Identify which cell holds the provided text, then report its (X, Y) central coordinate. 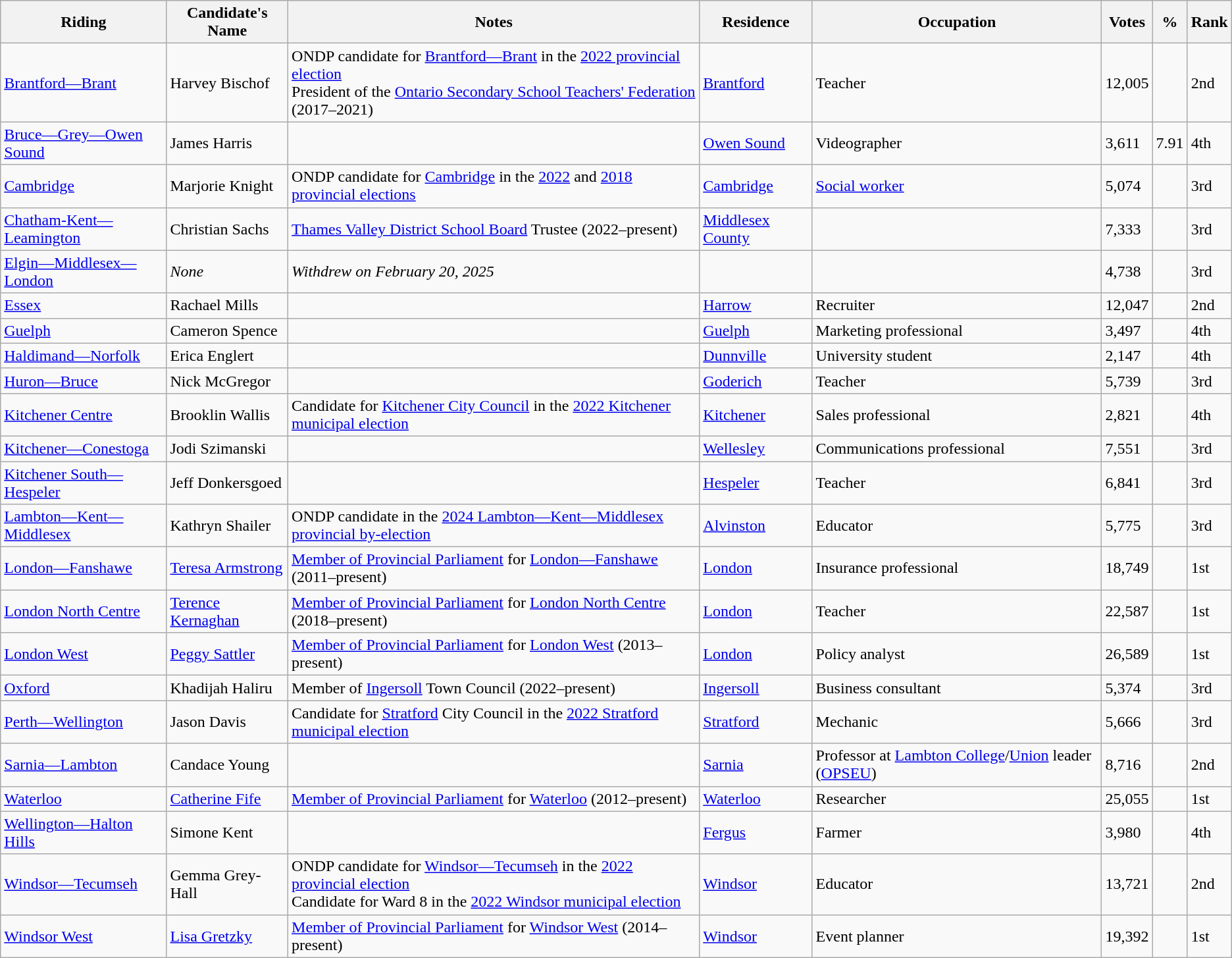
Perth—Wellington (84, 722)
London North Centre (84, 611)
ONDP candidate for Cambridge in the 2022 and 2018 provincial elections (494, 186)
Policy analyst (957, 654)
Kitchener Centre (84, 415)
Votes (1127, 22)
Rachael Mills (228, 306)
Khadijah Haliru (228, 688)
Kitchener South—Hespeler (84, 482)
12,005 (1127, 83)
3,497 (1127, 331)
Goderich (756, 381)
Middlesex County (756, 229)
Candidate for Kitchener City Council in the 2022 Kitchener municipal election (494, 415)
13,721 (1127, 884)
Erica Englert (228, 356)
Marketing professional (957, 331)
3,611 (1127, 144)
Sarnia (756, 765)
ONDP candidate for Brantford—Brant in the 2022 provincial election President of the Ontario Secondary School Teachers' Federation (2017–2021) (494, 83)
Social worker (957, 186)
Candidate's Name (228, 22)
Windsor West (84, 936)
5,666 (1127, 722)
ONDP candidate in the 2024 Lambton—Kent—Middlesex provincial by-election (494, 525)
5,074 (1127, 186)
2,147 (1127, 356)
Wellesley (756, 448)
Kitchener (756, 415)
Sarnia—Lambton (84, 765)
Fergus (756, 832)
Brantford (756, 83)
Communications professional (957, 448)
Huron—Bruce (84, 381)
Ingersoll (756, 688)
Terence Kernaghan (228, 611)
Marjorie Knight (228, 186)
Dunnville (756, 356)
Rank (1210, 22)
Christian Sachs (228, 229)
4,738 (1127, 271)
Notes (494, 22)
Harvey Bischof (228, 83)
Sales professional (957, 415)
Elgin—Middlesex—London (84, 271)
Business consultant (957, 688)
Windsor—Tecumseh (84, 884)
5,739 (1127, 381)
Member of Provincial Parliament for Waterloo (2012–present) (494, 799)
Chatham-Kent—Leamington (84, 229)
Brooklin Wallis (228, 415)
Kitchener—Conestoga (84, 448)
Jodi Szimanski (228, 448)
Farmer (957, 832)
Stratford (756, 722)
26,589 (1127, 654)
Candace Young (228, 765)
Haldimand—Norfolk (84, 356)
Oxford (84, 688)
Riding (84, 22)
25,055 (1127, 799)
Catherine Fife (228, 799)
Researcher (957, 799)
ONDP candidate for Windsor—Tecumseh in the 2022 provincial election Candidate for Ward 8 in the 2022 Windsor municipal election (494, 884)
Wellington—Halton Hills (84, 832)
University student (957, 356)
Candidate for Stratford City Council in the 2022 Stratford municipal election (494, 722)
5,374 (1127, 688)
Harrow (756, 306)
Member of Provincial Parliament for London—Fanshawe (2011–present) (494, 569)
Simone Kent (228, 832)
18,749 (1127, 569)
Thames Valley District School Board Trustee (2022–present) (494, 229)
Member of Provincial Parliament for London North Centre (2018–present) (494, 611)
Member of Provincial Parliament for London West (2013–present) (494, 654)
Jeff Donkersgoed (228, 482)
5,775 (1127, 525)
London West (84, 654)
Mechanic (957, 722)
None (228, 271)
Member of Provincial Parliament for Windsor West (2014–present) (494, 936)
19,392 (1127, 936)
Member of Ingersoll Town Council (2022–present) (494, 688)
6,841 (1127, 482)
Lisa Gretzky (228, 936)
7.91 (1170, 144)
Insurance professional (957, 569)
Peggy Sattler (228, 654)
Teresa Armstrong (228, 569)
Professor at Lambton College/Union leader (OPSEU) (957, 765)
Nick McGregor (228, 381)
Hespeler (756, 482)
Essex (84, 306)
Residence (756, 22)
London—Fanshawe (84, 569)
Event planner (957, 936)
Owen Sound (756, 144)
Withdrew on February 20, 2025 (494, 271)
2,821 (1127, 415)
Recruiter (957, 306)
Gemma Grey-Hall (228, 884)
Alvinston (756, 525)
7,551 (1127, 448)
Videographer (957, 144)
Occupation (957, 22)
8,716 (1127, 765)
Bruce—Grey—Owen Sound (84, 144)
Jason Davis (228, 722)
Brantford—Brant (84, 83)
Lambton—Kent—Middlesex (84, 525)
12,047 (1127, 306)
7,333 (1127, 229)
Cameron Spence (228, 331)
James Harris (228, 144)
3,980 (1127, 832)
Kathryn Shailer (228, 525)
22,587 (1127, 611)
% (1170, 22)
